Find where the given text appears and provide that cell's center as (x, y) coordinate. 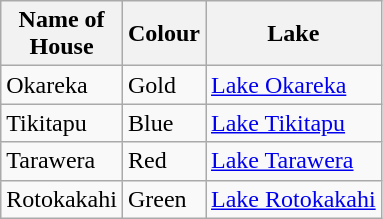
Lake Rotokakahi (294, 199)
Lake Tarawera (294, 161)
Red (164, 161)
Colour (164, 34)
Green (164, 199)
Lake Tikitapu (294, 123)
Lake (294, 34)
Rotokakahi (62, 199)
Tikitapu (62, 123)
Blue (164, 123)
Okareka (62, 85)
Gold (164, 85)
Lake Okareka (294, 85)
Name of House (62, 34)
Tarawera (62, 161)
